Scan for the cell matching the given text and deliver its [X, Y] coordinate at center. 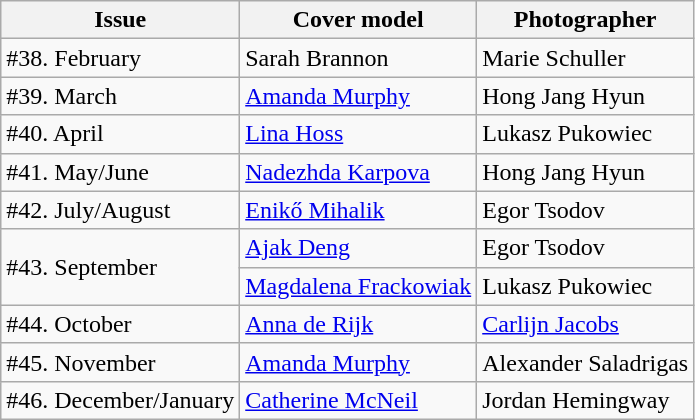
Issue [120, 20]
Carlijn Jacobs [586, 324]
#46. December/January [120, 400]
Photographer [586, 20]
#44. October [120, 324]
Sarah Brannon [358, 58]
Catherine McNeil [358, 400]
#41. May/June [120, 172]
#43. September [120, 267]
#39. March [120, 96]
#45. November [120, 362]
Ajak Deng [358, 248]
Lina Hoss [358, 134]
Alexander Saladrigas [586, 362]
Magdalena Frackowiak [358, 286]
#38. February [120, 58]
#42. July/August [120, 210]
Anna de Rijk [358, 324]
Marie Schuller [586, 58]
#40. April [120, 134]
Jordan Hemingway [586, 400]
Cover model [358, 20]
Enikő Mihalik [358, 210]
Nadezhda Karpova [358, 172]
